Return [X, Y] of the center of cell containing provided text 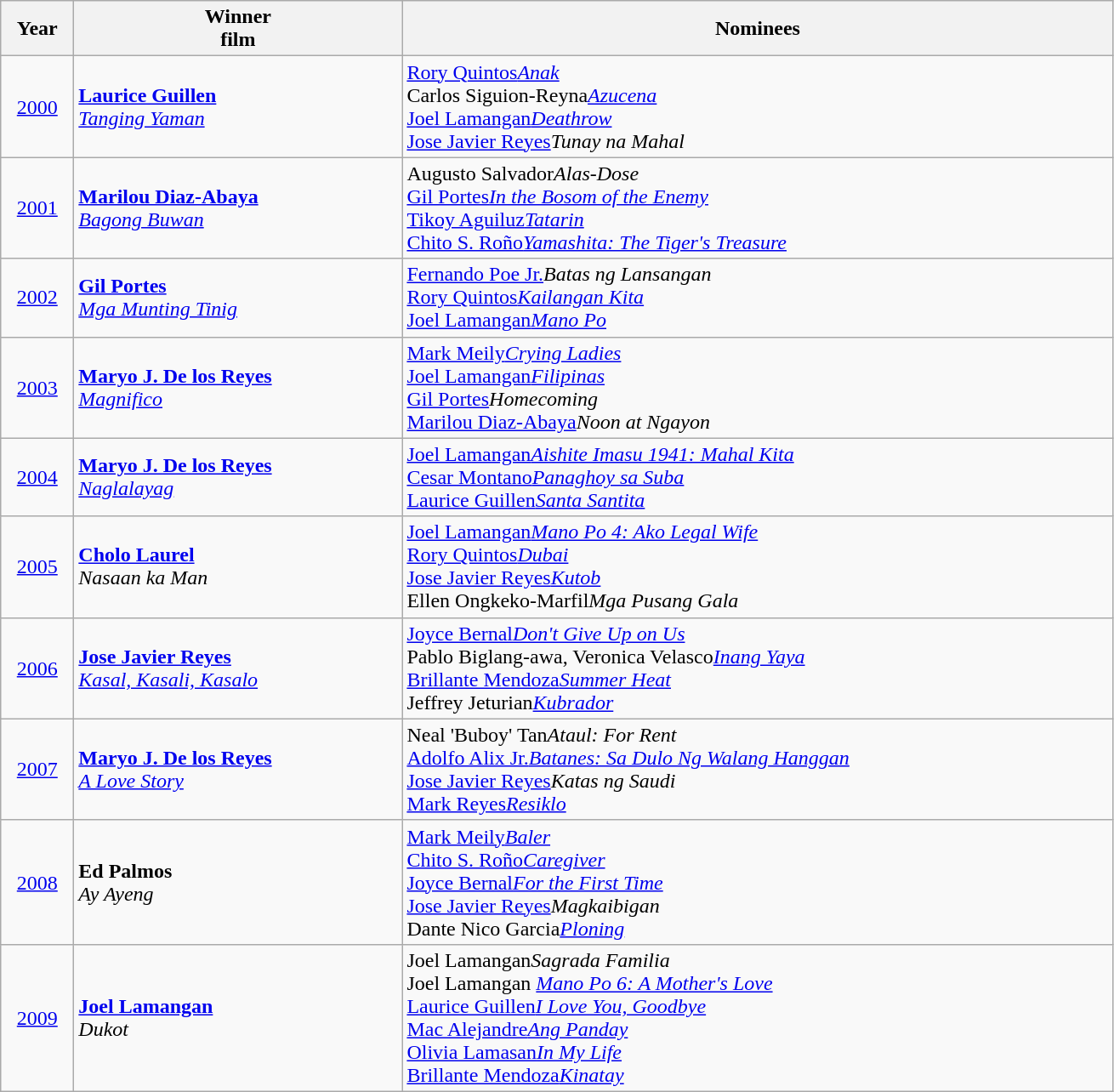
Gil PortesMga Munting Tinig [238, 298]
2005 [37, 566]
Maryo J. De los ReyesMagnifico [238, 388]
2002 [37, 298]
Neal 'Buboy' TanAtaul: For Rent Adolfo Alix Jr.Batanes: Sa Dulo Ng Walang Hanggan Jose Javier ReyesKatas ng Saudi Mark ReyesResiklo [758, 769]
Laurice GuillenTanging Yaman [238, 107]
Marilou Diaz-AbayaBagong Buwan [238, 208]
2008 [37, 882]
Augusto SalvadorAlas-Dose Gil PortesIn the Bosom of the Enemy Tikoy AguiluzTatarin Chito S. RoñoYamashita: The Tiger's Treasure [758, 208]
Fernando Poe Jr.Batas ng Lansangan Rory QuintosKailangan Kita Joel LamanganMano Po [758, 298]
Winnerfilm [238, 29]
Ed PalmosAy Ayeng [238, 882]
Cholo LaurelNasaan ka Man [238, 566]
Joel LamanganAishite Imasu 1941: Mahal Kita Cesar MontanoPanaghoy sa Suba Laurice GuillenSanta Santita [758, 477]
Joel LamanganMano Po 4: Ako Legal Wife Rory QuintosDubai Jose Javier ReyesKutob Ellen Ongkeko-MarfilMga Pusang Gala [758, 566]
2007 [37, 769]
2003 [37, 388]
Jose Javier ReyesKasal, Kasali, Kasalo [238, 668]
2004 [37, 477]
2009 [37, 1017]
Mark MeilyBaler Chito S. RoñoCaregiver Joyce BernalFor the First Time Jose Javier ReyesMagkaibigan Dante Nico GarciaPloning [758, 882]
Joyce BernalDon't Give Up on Us Pablo Biglang-awa, Veronica VelascoInang Yaya Brillante MendozaSummer Heat Jeffrey JeturianKubrador [758, 668]
Mark MeilyCrying Ladies Joel LamanganFilipinas Gil PortesHomecoming Marilou Diaz-AbayaNoon at Ngayon [758, 388]
Maryo J. De los ReyesNaglalayag [238, 477]
2000 [37, 107]
2001 [37, 208]
Rory QuintosAnak Carlos Siguion-ReynaAzucena Joel LamanganDeathrow Jose Javier ReyesTunay na Mahal [758, 107]
Nominees [758, 29]
Year [37, 29]
Maryo J. De los ReyesA Love Story [238, 769]
2006 [37, 668]
Joel LamanganDukot [238, 1017]
